From the cell containing the given text, extract its center point as [x, y] coordinate. 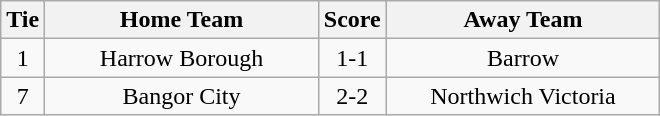
2-2 [352, 96]
Bangor City [182, 96]
Score [352, 20]
Northwich Victoria [523, 96]
1 [23, 58]
Barrow [523, 58]
1-1 [352, 58]
Tie [23, 20]
Away Team [523, 20]
7 [23, 96]
Home Team [182, 20]
Harrow Borough [182, 58]
